Search for the cell housing the specified text and yield its (X, Y) center coordinate. 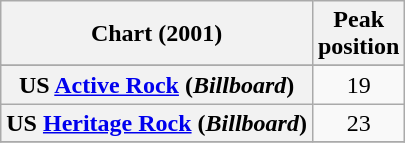
23 (358, 123)
US Active Rock (Billboard) (157, 85)
US Heritage Rock (Billboard) (157, 123)
Chart (2001) (157, 34)
Peakposition (358, 34)
19 (358, 85)
